Detect which cell encompasses the target text, then output its [x, y] center coordinate. 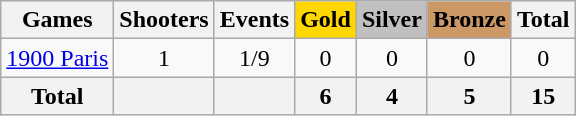
1 [164, 58]
1/9 [254, 58]
4 [392, 96]
Silver [392, 20]
Shooters [164, 20]
1900 Paris [58, 58]
Events [254, 20]
Games [58, 20]
5 [469, 96]
6 [326, 96]
Bronze [469, 20]
15 [543, 96]
Gold [326, 20]
